Detect which cell encompasses the target text, then output its (x, y) center coordinate. 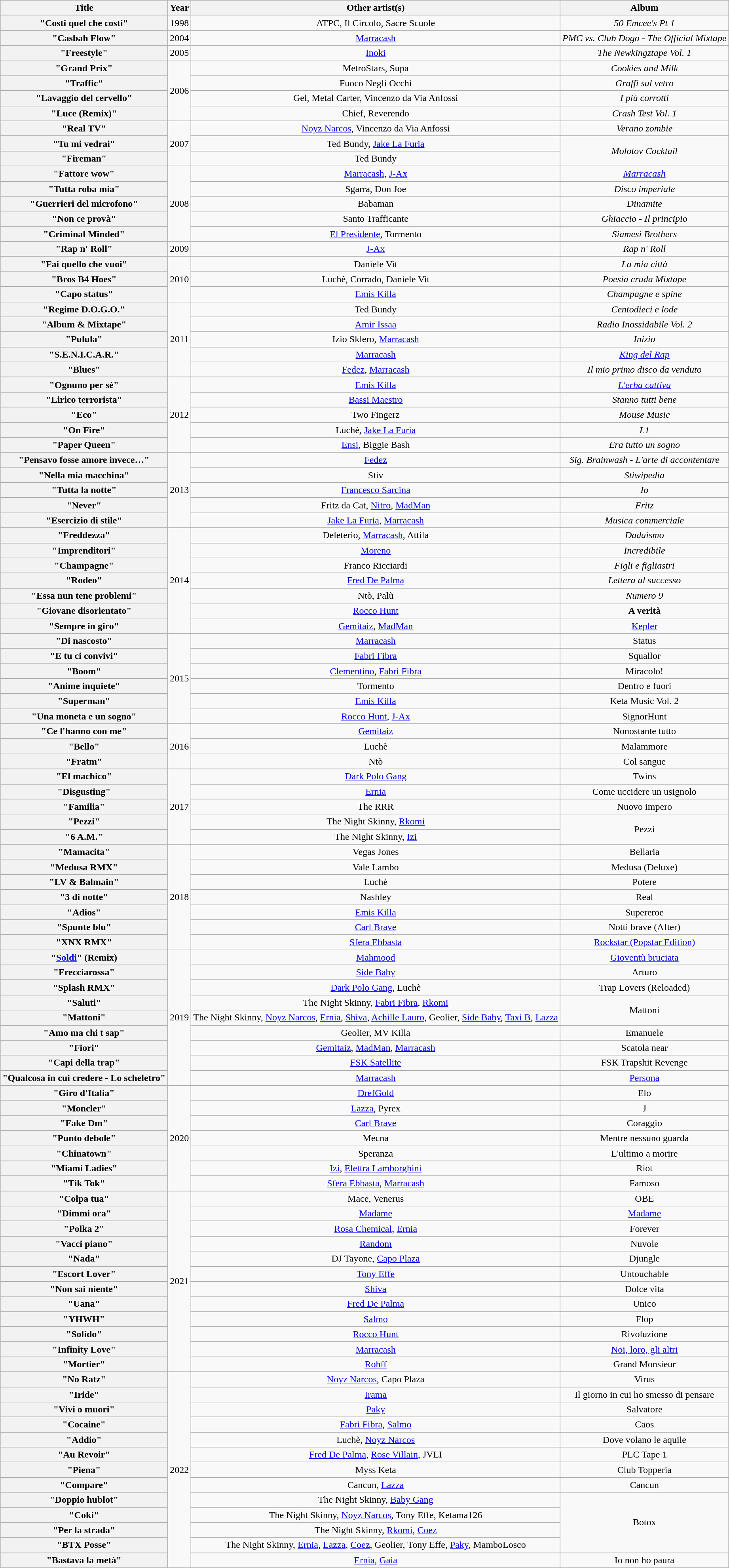
I più corrotti (645, 98)
"Nella mia macchina" (84, 475)
Caos (645, 1425)
Ensi, Biggie Bash (376, 445)
"S.E.N.I.C.A.R." (84, 354)
2014 (180, 580)
Luchè, Corrado, Daniele Vit (376, 279)
"Non sai niente" (84, 1289)
Luchè, Jake La Furia (376, 430)
"On Fire" (84, 430)
Malammore (645, 746)
"Bros B4 Hoes" (84, 279)
"Adios" (84, 912)
Nuvole (645, 1244)
Crash Test Vol. 1 (645, 113)
"YHWH" (84, 1319)
Status (645, 641)
Siamesi Brothers (645, 234)
The Night Skinny, Fabri Fibra, Rkomi (376, 1003)
"Mamacita" (84, 852)
"Mattoni" (84, 1018)
Fabri Fibra, Salmo (376, 1425)
Untouchable (645, 1274)
"Tutta roba mia" (84, 189)
"Pezzi" (84, 822)
"Disgusting" (84, 792)
Two Fingerz (376, 415)
"Anime inquiete" (84, 686)
Centodieci e lode (645, 309)
Fabri Fibra (376, 656)
Coraggio (645, 1123)
2020 (180, 1138)
L'ultimo a morire (645, 1153)
Djungle (645, 1259)
"Grand Prix" (84, 68)
Club Topperia (645, 1470)
Stanno tutti bene (645, 400)
"Blues" (84, 369)
"Sempre in giro" (84, 626)
Come uccidere un usignolo (645, 792)
Album (645, 8)
"Mortier" (84, 1364)
"Saluti" (84, 1003)
Nonostante tutto (645, 731)
"Miami Ladies" (84, 1168)
Numero 9 (645, 596)
Franco Ricciardi (376, 565)
Fritz (645, 505)
"Fai quello che vuoi" (84, 264)
"Medusa RMX" (84, 867)
2012 (180, 415)
"Fattore wow" (84, 173)
"Costi quel che costi" (84, 23)
Noi, loro, gli altri (645, 1349)
Sig. Brainwash - L'arte di accontentare (645, 460)
"3 di notte" (84, 897)
"Nada" (84, 1259)
Salvatore (645, 1410)
"Spunte blu" (84, 927)
FSK Satellite (376, 1063)
Moreno (376, 550)
"Coki" (84, 1515)
"Capi della trap" (84, 1063)
"Bastava la metà" (84, 1560)
Grand Monsieur (645, 1364)
Nashley (376, 897)
Lettera al successo (645, 580)
Ernia (376, 792)
"Fiori" (84, 1048)
"Lirico terrorista" (84, 400)
Ntò, Palù (376, 596)
"Bello" (84, 746)
Twins (645, 776)
2022 (180, 1470)
Kepler (645, 626)
"Polka 2" (84, 1229)
Mouse Music (645, 415)
"Boom" (84, 671)
Clementino, Fabri Fibra (376, 671)
A verità (645, 611)
"Vacci piano" (84, 1244)
Mahmood (376, 957)
Il mio primo disco da venduto (645, 369)
"Iride" (84, 1394)
Other artist(s) (376, 8)
Io non ho paura (645, 1560)
Potere (645, 882)
"Vivi o muori" (84, 1410)
2016 (180, 746)
Mattoni (645, 1010)
Fritz da Cat, Nitro, MadMan (376, 505)
Sfera Ebbasta (376, 942)
"Per la strada" (84, 1530)
"Addio" (84, 1440)
Gemitaiz, MadMan (376, 626)
Luchè, Noyz Narcos (376, 1440)
"Fireman" (84, 158)
Deleterio, Marracash, Attila (376, 535)
Inizio (645, 339)
"Di nascosto" (84, 641)
Supereroe (645, 912)
OBE (645, 1199)
Amir Issaa (376, 324)
Paky (376, 1410)
"Piena" (84, 1470)
Jake La Furia, Marracash (376, 520)
Dolce vita (645, 1289)
"Uana" (84, 1304)
L1 (645, 430)
Musica commerciale (645, 520)
"Pulula" (84, 339)
Irama (376, 1394)
"E tu ci convivi" (84, 656)
"Tik Tok" (84, 1184)
Virus (645, 1379)
"LV & Balmain" (84, 882)
"Escort Lover" (84, 1274)
Mentre nessuno guarda (645, 1138)
Salmo (376, 1319)
Fedez (376, 460)
Stiv (376, 475)
"Tutta la notte" (84, 490)
"6 A.M." (84, 837)
King del Rap (645, 354)
Vegas Jones (376, 852)
"Infinity Love" (84, 1349)
PLC Tape 1 (645, 1455)
2004 (180, 38)
Radio Inossidabile Vol. 2 (645, 324)
"Chinatown" (84, 1153)
Pezzi (645, 829)
"Fratm" (84, 761)
"Non ce provà" (84, 219)
Champagne e spine (645, 294)
"Punto debole" (84, 1138)
"Eco" (84, 415)
"Tu mi vedrai" (84, 143)
"Rap n' Roll" (84, 249)
Bellaria (645, 852)
"Au Revoir" (84, 1455)
Incredibile (645, 550)
"Luce (Remix)" (84, 113)
Bassi Maestro (376, 400)
MetroStars, Supa (376, 68)
Rivoluzione (645, 1334)
DrefGold (376, 1093)
Santo Trafficante (376, 219)
Mace, Venerus (376, 1199)
"Soldi" (Remix) (84, 957)
"Superman" (84, 701)
Elo (645, 1093)
Chief, Reverendo (376, 113)
2005 (180, 53)
"Familia" (84, 807)
Emanuele (645, 1033)
Daniele Vit (376, 264)
Sfera Ebbasta, Marracash (376, 1184)
Io (645, 490)
Ernia, Gaia (376, 1560)
Dove volano le aquile (645, 1440)
"Guerrieri del microfono" (84, 204)
50 Emcee's Pt 1 (645, 23)
"Solido" (84, 1334)
2013 (180, 490)
"Ce l'hanno con me" (84, 731)
Gemitaiz, MadMan, Marracash (376, 1048)
J (645, 1108)
Trap Lovers (Reloaded) (645, 988)
"Champagne" (84, 565)
Dinamite (645, 204)
Cancun, Lazza (376, 1485)
"Giovane disorientato" (84, 611)
Title (84, 8)
Disco imperiale (645, 189)
"Traffic" (84, 83)
"Regime D.O.G.O." (84, 309)
Cancun (645, 1485)
Gel, Metal Carter, Vincenzo da Via Anfossi (376, 98)
The RRR (376, 807)
Keta Music Vol. 2 (645, 701)
Marracash, J-Ax (376, 173)
"Lavaggio del cervello" (84, 98)
Rap n' Roll (645, 249)
Shiva (376, 1289)
Riot (645, 1168)
Rocco Hunt, J-Ax (376, 716)
2007 (180, 143)
PMC vs. Club Dogo - The Official Mixtape (645, 38)
La mia città (645, 264)
J-Ax (376, 249)
Flop (645, 1319)
"Compare" (84, 1485)
"Una moneta e un sogno" (84, 716)
Gioventù bruciata (645, 957)
"El machico" (84, 776)
El Presidente, Tormento (376, 234)
Medusa (Deluxe) (645, 867)
Ted Bundy, Jake La Furia (376, 143)
Vale Lambo (376, 867)
Rockstar (Popstar Edition) (645, 942)
2010 (180, 279)
"Esercizio di stile" (84, 520)
The Night Skinny, Baby Gang (376, 1500)
Poesia cruda Mixtape (645, 279)
"Dimmi ora" (84, 1214)
Notti brave (After) (645, 927)
The Night Skinny, Ernia, Lazza, Coez, Geolier, Tony Effe, Paky, MamboLosco (376, 1545)
Squallor (645, 656)
Era tutto un sogno (645, 445)
"Casbah Flow" (84, 38)
Year (180, 8)
"Amo ma chi t sap" (84, 1033)
Dadaismo (645, 535)
Botox (645, 1522)
"Criminal Minded" (84, 234)
"Qualcosa in cui credere - Lo scheletro" (84, 1078)
"XNX RMX" (84, 942)
2019 (180, 1018)
Dark Polo Gang (376, 776)
"Capo status" (84, 294)
"No Ratz" (84, 1379)
Izi, Elettra Lamborghini (376, 1168)
"Colpa tua" (84, 1199)
DJ Tayone, Capo Plaza (376, 1259)
"Moncler" (84, 1108)
2006 (180, 91)
Dark Polo Gang, Luchè (376, 988)
L'erba cattiva (645, 384)
2017 (180, 807)
Cookies and Milk (645, 68)
"Never" (84, 505)
Gemitaiz (376, 731)
Tony Effe (376, 1274)
"Giro d'Italia" (84, 1093)
Miracolo! (645, 671)
"Real TV" (84, 128)
Rohff (376, 1364)
Figli e figliastri (645, 565)
2021 (180, 1281)
ATPC, Il Circolo, Sacre Scuole (376, 23)
2009 (180, 249)
The Night Skinny, Izi (376, 837)
Arturo (645, 972)
Famoso (645, 1184)
2015 (180, 678)
"Fake Dm" (84, 1123)
2011 (180, 339)
Noyz Narcos, Vincenzo da Via Anfossi (376, 128)
Ntò (376, 761)
Nuovo impero (645, 807)
Francesco Sarcina (376, 490)
Sgarra, Don Joe (376, 189)
Fedez, Marracash (376, 369)
Forever (645, 1229)
Inoki (376, 53)
The Night Skinny, Noyz Narcos, Tony Effe, Ketama126 (376, 1515)
Izio Sklero, Marracash (376, 339)
Tormento (376, 686)
Random (376, 1244)
Graffi sul vetro (645, 83)
Lazza, Pyrex (376, 1108)
"Essa nun tene problemi" (84, 596)
"Cocaine" (84, 1425)
"Paper Queen" (84, 445)
"BTX Posse" (84, 1545)
Persona (645, 1078)
Speranza (376, 1153)
Rosa Chemical, Ernia (376, 1229)
Unico (645, 1304)
Fuoco Negli Occhi (376, 83)
Geolier, MV Killa (376, 1033)
1998 (180, 23)
FSK Trapshit Revenge (645, 1063)
2018 (180, 897)
Dentro e fuori (645, 686)
"Pensavo fosse amore invece…" (84, 460)
"Freddezza" (84, 535)
"Ognuno per sé" (84, 384)
Real (645, 897)
"Freestyle" (84, 53)
Col sangue (645, 761)
"Rodeo" (84, 580)
The Night Skinny, Rkomi, Coez (376, 1530)
Il giorno in cui ho smesso di pensare (645, 1394)
"Album & Mixtape" (84, 324)
2008 (180, 204)
"Frecciarossa" (84, 972)
Verano zombie (645, 128)
The Night Skinny, Rkomi (376, 822)
Side Baby (376, 972)
"Imprenditori" (84, 550)
Noyz Narcos, Capo Plaza (376, 1379)
Molotov Cocktail (645, 151)
The Newkingztape Vol. 1 (645, 53)
Fred De Palma, Rose Villain, JVLI (376, 1455)
"Doppio hublot" (84, 1500)
Ghiaccio - Il principio (645, 219)
"Splash RMX" (84, 988)
Scatola near (645, 1048)
Myss Keta (376, 1470)
Mecna (376, 1138)
Babaman (376, 204)
Stiwipedia (645, 475)
SignorHunt (645, 716)
The Night Skinny, Noyz Narcos, Ernia, Shiva, Achille Lauro, Geolier, Side Baby, Taxi B, Lazza (376, 1018)
